For the text-containing cell, return its midpoint in [X, Y] coordinate format. 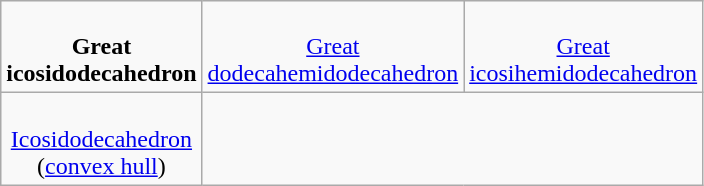
Great icosihemidodecahedron [584, 47]
Icosidodecahedron (convex hull) [102, 139]
Great dodecahemidodecahedron [333, 47]
Great icosidodecahedron [102, 47]
